Return the (X, Y) coordinate for the center point of the cell that contains the specified text.  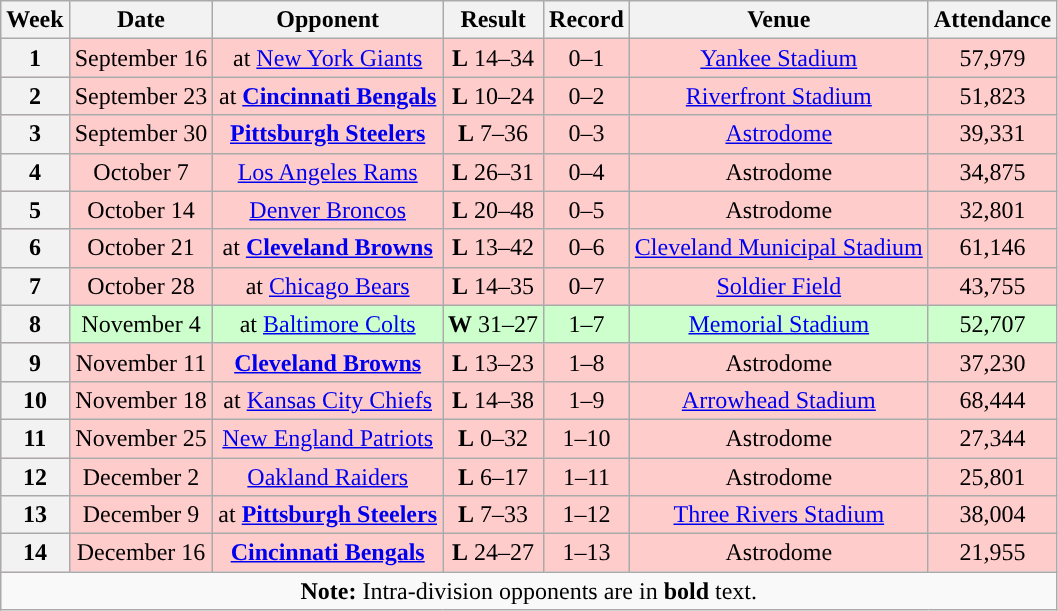
L 20–48 (494, 210)
September 23 (141, 96)
at New York Giants (328, 58)
Oakland Raiders (328, 477)
at Chicago Bears (328, 286)
57,979 (992, 58)
L 13–23 (494, 362)
L 0–32 (494, 438)
October 21 (141, 248)
L 13–42 (494, 248)
L 24–27 (494, 553)
1–8 (587, 362)
0–1 (587, 58)
L 14–35 (494, 286)
51,823 (992, 96)
12 (35, 477)
October 7 (141, 172)
Venue (778, 20)
0–5 (587, 210)
L 14–38 (494, 400)
December 9 (141, 515)
1–9 (587, 400)
at Kansas City Chiefs (328, 400)
Arrowhead Stadium (778, 400)
3 (35, 134)
L 7–33 (494, 515)
L 26–31 (494, 172)
1–11 (587, 477)
Memorial Stadium (778, 324)
L 10–24 (494, 96)
L 6–17 (494, 477)
21,955 (992, 553)
November 11 (141, 362)
Yankee Stadium (778, 58)
Cleveland Browns (328, 362)
Opponent (328, 20)
0–3 (587, 134)
Riverfront Stadium (778, 96)
October 28 (141, 286)
1–7 (587, 324)
October 14 (141, 210)
11 (35, 438)
1–13 (587, 553)
2 (35, 96)
September 16 (141, 58)
Pittsburgh Steelers (328, 134)
Soldier Field (778, 286)
10 (35, 400)
52,707 (992, 324)
1–12 (587, 515)
New England Patriots (328, 438)
0–2 (587, 96)
0–7 (587, 286)
5 (35, 210)
32,801 (992, 210)
L 7–36 (494, 134)
7 (35, 286)
8 (35, 324)
November 4 (141, 324)
34,875 (992, 172)
November 18 (141, 400)
at Cincinnati Bengals (328, 96)
43,755 (992, 286)
Record (587, 20)
L 14–34 (494, 58)
25,801 (992, 477)
13 (35, 515)
at Baltimore Colts (328, 324)
14 (35, 553)
27,344 (992, 438)
9 (35, 362)
Cleveland Municipal Stadium (778, 248)
at Pittsburgh Steelers (328, 515)
September 30 (141, 134)
37,230 (992, 362)
38,004 (992, 515)
6 (35, 248)
39,331 (992, 134)
0–4 (587, 172)
Note: Intra-division opponents are in bold text. (529, 591)
Result (494, 20)
68,444 (992, 400)
November 25 (141, 438)
December 16 (141, 553)
Los Angeles Rams (328, 172)
Attendance (992, 20)
Week (35, 20)
Three Rivers Stadium (778, 515)
4 (35, 172)
1 (35, 58)
Denver Broncos (328, 210)
December 2 (141, 477)
1–10 (587, 438)
W 31–27 (494, 324)
0–6 (587, 248)
61,146 (992, 248)
Date (141, 20)
at Cleveland Browns (328, 248)
Cincinnati Bengals (328, 553)
